Return the (X, Y) coordinate for the center point of the cell that contains the specified text.  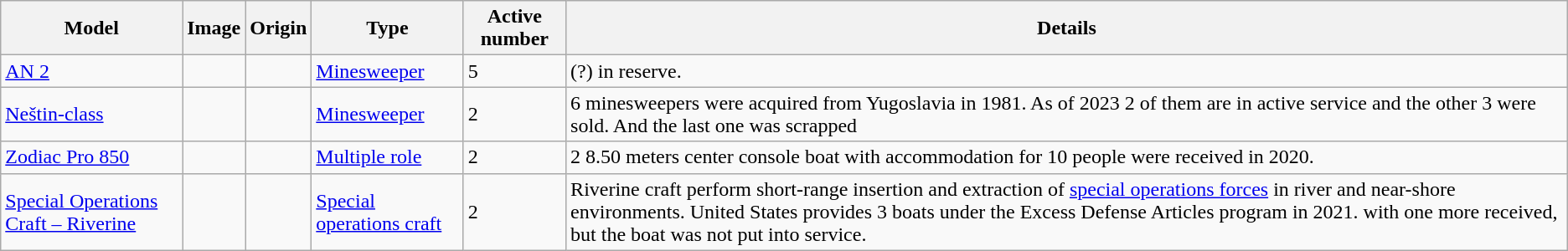
Model (92, 28)
Type (387, 28)
(?) in reserve. (1067, 71)
Zodiac Pro 850 (92, 157)
Origin (278, 28)
Special Operations Craft – Riverine (92, 212)
Neštin-class (92, 114)
Image (214, 28)
Special operations craft (387, 212)
Multiple role (387, 157)
Details (1067, 28)
2 8.50 meters center console boat with accommodation for 10 people were received in 2020. (1067, 157)
AN 2 (92, 71)
5 (514, 71)
Active number (514, 28)
